Determine the [x, y] coordinate at the center of the cell enclosing the given text.  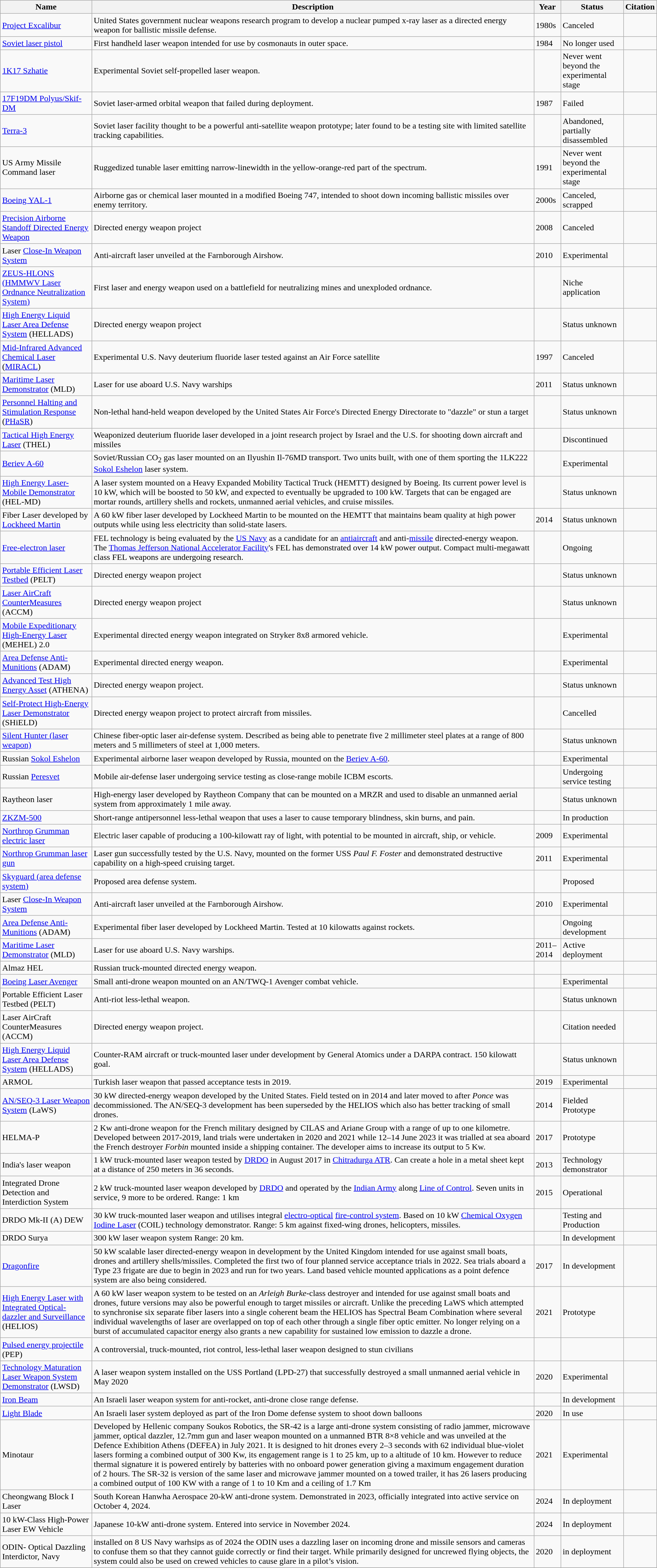
ODIN- Optical Dazzling Interdictor, Navy [46, 1552]
Proposed [592, 881]
South Korean Hanwha Aerospace 20-kW anti-drone system. Demonstrated in 2023, officially integrated into active service on October 4, 2024. [313, 1502]
2015 [547, 1192]
Technology demonstrator [592, 1165]
2019 [547, 1082]
First laser and energy weapon used on a battlefield for neutralizing mines and unexploded ordnance. [313, 287]
Light Blade [46, 1413]
US Army Missile Command laser [46, 168]
Electric laser capable of producing a 100-kilowatt ray of light, with potential to be mounted in aircraft, ship, or vehicle. [313, 835]
Short-range antipersonnel less-lethal weapon that uses a laser to cause temporary blindness, skin burns, and pain. [313, 818]
India's laser weapon [46, 1165]
Russian truck-mounted directed energy weapon. [313, 968]
Ongoing development [592, 927]
An Israeli laser weapon system for anti-rocket, anti-drone close range defense. [313, 1400]
Pulsed energy projectile (PEP) [46, 1349]
Name [46, 7]
No longer used [592, 43]
Experimental U.S. Navy deuterium fluoride laser tested against an Air Force satellite [313, 357]
Non-lethal hand-held weapon developed by the United States Air Force's Directed Energy Directorate to "dazzle" or stun a target [313, 412]
Citation needed [592, 1027]
ZKZM-500 [46, 818]
Proposed area defense system. [313, 881]
In production [592, 818]
Description [313, 7]
Boeing YAL-1 [46, 200]
Dragonfire [46, 1266]
HELMA-P [46, 1137]
Soviet laser pistol [46, 43]
Technology Maturation Laser Weapon System Demonstrator (LWSD) [46, 1377]
1997 [547, 357]
In use [592, 1413]
1987 [547, 103]
Fiber Laser developed by Lockheed Martin [46, 520]
Russian Sokol Eshelon [46, 759]
Ruggedized tunable laser emitting narrow-linewidth in the yellow-orange-red part of the spectrum. [313, 168]
Experimental Soviet self-propelled laser weapon. [313, 71]
2011–2014 [547, 950]
1980s [547, 25]
Canceled, scrapped [592, 200]
First handheld laser weapon intended for use by cosmonauts in outer space. [313, 43]
Japanese 10-kW anti-drone system. Entered into service in November 2024. [313, 1524]
Abandoned, partially disassembled [592, 131]
Northrop Grumman electric laser [46, 835]
Northrop Grumman laser gun [46, 859]
DRDO Surya [46, 1238]
ZEUS-HLONS (HMMWV Laser Ordnance Neutralization System) [46, 287]
Discontinued [592, 439]
DRDO Mk-II (A) DEW [46, 1220]
Silent Hunter (laser weapon) [46, 741]
Raytheon laser [46, 800]
Experimental directed energy weapon. [313, 662]
Iron Beam [46, 1400]
Status [592, 7]
A controversial, truck-mounted, riot control, less-lethal laser weapon designed to stun civilians [313, 1349]
Laser for use aboard U.S. Navy warships [313, 385]
Citation [640, 7]
Soviet laser-armed orbital weapon that failed during deployment. [313, 103]
Operational [592, 1192]
Free-electron laser [46, 547]
Terra-3 [46, 131]
Tactical High Energy Laser (THEL) [46, 439]
Undergoing service testing [592, 776]
1991 [547, 168]
High Energy Laser-Mobile Demonstrator (HEL-MD) [46, 492]
Advanced Test High Energy Asset (ATHENA) [46, 685]
Cancelled [592, 713]
Small anti-drone weapon mounted on an AN/TWQ-1 Avenger combat vehicle. [313, 981]
An Israeli laser system deployed as part of the Iron Dome defense system to shoot down balloons [313, 1413]
Weaponized deuterium fluoride laser developed in a joint research project by Israel and the U.S. for shooting down aircraft and missiles [313, 439]
Experimental fiber laser developed by Lockheed Martin. Tested at 10 kilowatts against rockets. [313, 927]
Laser for use aboard U.S. Navy warships. [313, 950]
Niche application [592, 287]
Beriev A-60 [46, 463]
Directed energy weapon project to protect aircraft from missiles. [313, 713]
2008 [547, 227]
Airborne gas or chemical laser mounted in a modified Boeing 747, intended to shoot down incoming ballistic missiles over enemy territory. [313, 200]
ARMOL [46, 1082]
AN/SEQ-3 Laser Weapon System (LaWS) [46, 1105]
Cheongwang Block I Laser [46, 1502]
Turkish laser weapon that passed acceptance tests in 2019. [313, 1082]
Testing and Production [592, 1220]
2013 [547, 1165]
High Energy Laser with Integrated Optical-dazzler and Surveillance (HELIOS) [46, 1312]
Fielded Prototype [592, 1105]
Precision Airborne Standoff Directed Energy Weapon [46, 227]
Year [547, 7]
Mobile Expeditionary High-Energy Laser (MEHEL) 2.0 [46, 635]
Mobile air-defense laser undergoing service testing as close-range mobile ICBM escorts. [313, 776]
2000s [547, 200]
1984 [547, 43]
Minotaur [46, 1455]
Almaz HEL [46, 968]
300 kW laser weapon system Range: 20 km. [313, 1238]
Active deployment [592, 950]
Integrated Drone Detection and Interdiction System [46, 1192]
Counter-RAM aircraft or truck-mounted laser under development by General Atomics under a DARPA contract. 150 kilowatt goal. [313, 1059]
Ongoing [592, 547]
17F19DM Polyus/Skif-DM [46, 103]
Skyguard (area defense system) [46, 881]
Self-Protect High-Energy Laser Demonstrator (SHiELD) [46, 713]
Personnel Halting and Stimulation Response (PHaSR) [46, 412]
10 kW-Class High-Power Laser EW Vehicle [46, 1524]
Anti-riot less-lethal weapon. [313, 999]
Project Excalibur [46, 25]
Mid-Infrared Advanced Chemical Laser (MIRACL) [46, 357]
Experimental directed energy weapon integrated on Stryker 8x8 armored vehicle. [313, 635]
Boeing Laser Avenger [46, 981]
in deployment [592, 1552]
1K17 Szhatie [46, 71]
Russian Peresvet [46, 776]
2009 [547, 835]
Failed [592, 103]
A laser weapon system installed on the USS Portland (LPD-27) that successfully destroyed a small unmanned aerial vehicle in May 2020 [313, 1377]
Experimental airborne laser weapon developed by Russia, mounted on the Beriev A-60. [313, 759]
